Pinpoint the cell where the given text exists, returning its [X, Y] midpoint coordinate. 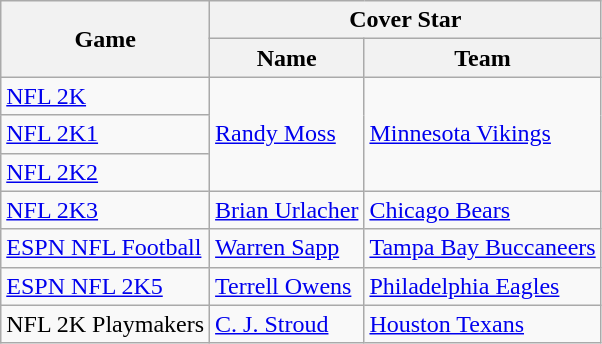
Tampa Bay Buccaneers [482, 248]
Houston Texans [482, 324]
C. J. Stroud [287, 324]
Chicago Bears [482, 210]
NFL 2K Playmakers [106, 324]
Name [287, 58]
Philadelphia Eagles [482, 286]
ESPN NFL 2K5 [106, 286]
NFL 2K [106, 96]
Cover Star [406, 20]
Game [106, 39]
ESPN NFL Football [106, 248]
Minnesota Vikings [482, 134]
NFL 2K1 [106, 134]
Randy Moss [287, 134]
NFL 2K2 [106, 172]
NFL 2K3 [106, 210]
Team [482, 58]
Warren Sapp [287, 248]
Terrell Owens [287, 286]
Brian Urlacher [287, 210]
